Capture the cell that displays the provided text and extract its [X, Y] central coordinate. 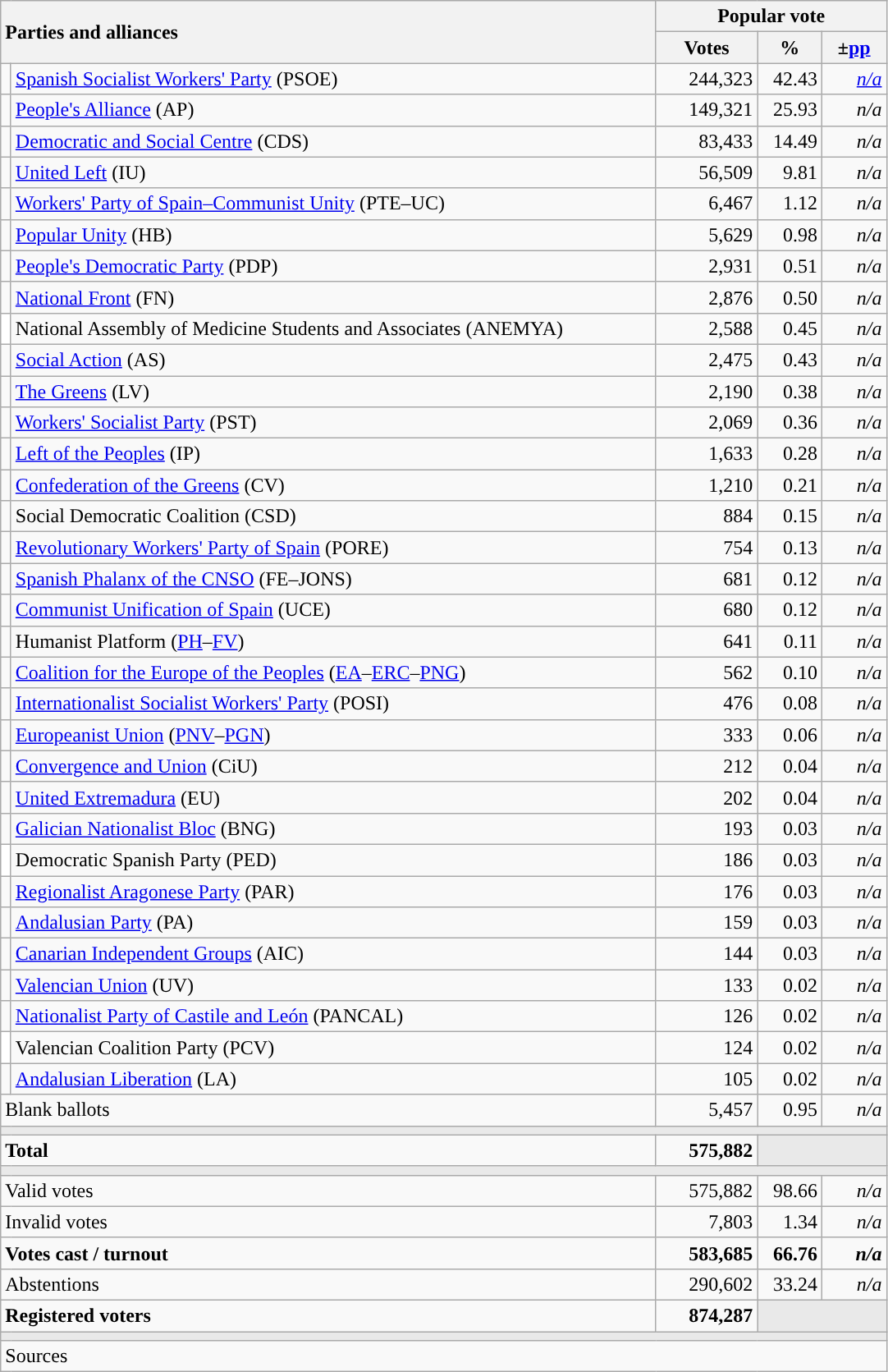
0.13 [790, 548]
Votes [707, 48]
133 [707, 985]
Convergence and Union (CiU) [333, 766]
Workers' Party of Spain–Communist Unity (PTE–UC) [333, 204]
0.43 [790, 360]
Communist Unification of Spain (UCE) [333, 610]
83,433 [707, 141]
0.06 [790, 735]
2,931 [707, 266]
176 [707, 891]
Invalid votes [328, 1222]
Popular Unity (HB) [333, 235]
159 [707, 923]
874,287 [707, 1315]
5,457 [707, 1110]
0.10 [790, 672]
Galician Nationalist Bloc (BNG) [333, 828]
Internationalist Socialist Workers' Party (POSI) [333, 704]
Humanist Platform (PH–FV) [333, 641]
People's Democratic Party (PDP) [333, 266]
25.93 [790, 110]
2,190 [707, 392]
Sources [443, 1356]
Revolutionary Workers' Party of Spain (PORE) [333, 548]
Andalusian Party (PA) [333, 923]
98.66 [790, 1191]
56,509 [707, 172]
333 [707, 735]
Valid votes [328, 1191]
476 [707, 704]
7,803 [707, 1222]
Europeanist Union (PNV–PGN) [333, 735]
The Greens (LV) [333, 392]
Registered voters [328, 1315]
244,323 [707, 79]
Valencian Union (UV) [333, 985]
0.45 [790, 328]
Confederation of the Greens (CV) [333, 485]
United Left (IU) [333, 172]
0.98 [790, 235]
754 [707, 548]
0.51 [790, 266]
Democratic and Social Centre (CDS) [333, 141]
0.28 [790, 454]
Nationalist Party of Castile and León (PANCAL) [333, 1016]
583,685 [707, 1253]
202 [707, 797]
±pp [854, 48]
681 [707, 579]
0.08 [790, 704]
Valencian Coalition Party (PCV) [333, 1048]
2,475 [707, 360]
2,069 [707, 423]
Coalition for the Europe of the Peoples (EA–ERC–PNG) [333, 672]
Blank ballots [328, 1110]
National Assembly of Medicine Students and Associates (ANEMYA) [333, 328]
2,588 [707, 328]
Parties and alliances [328, 32]
United Extremadura (EU) [333, 797]
Democratic Spanish Party (PED) [333, 860]
186 [707, 860]
6,467 [707, 204]
105 [707, 1079]
National Front (FN) [333, 297]
Votes cast / turnout [328, 1253]
Spanish Phalanx of the CNSO (FE–JONS) [333, 579]
14.49 [790, 141]
Social Action (AS) [333, 360]
884 [707, 516]
290,602 [707, 1284]
0.36 [790, 423]
Abstentions [328, 1284]
680 [707, 610]
Popular vote [771, 16]
1.34 [790, 1222]
0.50 [790, 297]
5,629 [707, 235]
Regionalist Aragonese Party (PAR) [333, 891]
33.24 [790, 1284]
Left of the Peoples (IP) [333, 454]
Spanish Socialist Workers' Party (PSOE) [333, 79]
0.95 [790, 1110]
Workers' Socialist Party (PST) [333, 423]
1,633 [707, 454]
42.43 [790, 79]
149,321 [707, 110]
0.11 [790, 641]
641 [707, 641]
144 [707, 954]
0.15 [790, 516]
% [790, 48]
0.38 [790, 392]
Canarian Independent Groups (AIC) [333, 954]
212 [707, 766]
1.12 [790, 204]
124 [707, 1048]
People's Alliance (AP) [333, 110]
1,210 [707, 485]
126 [707, 1016]
Andalusian Liberation (LA) [333, 1079]
9.81 [790, 172]
2,876 [707, 297]
562 [707, 672]
193 [707, 828]
Social Democratic Coalition (CSD) [333, 516]
0.21 [790, 485]
Total [328, 1150]
66.76 [790, 1253]
